From the cell containing the given text, extract its center point as (x, y) coordinate. 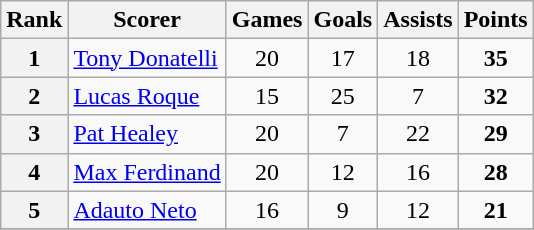
35 (496, 58)
Adauto Neto (147, 210)
22 (418, 134)
Games (267, 20)
Scorer (147, 20)
21 (496, 210)
17 (343, 58)
29 (496, 134)
Goals (343, 20)
Pat Healey (147, 134)
15 (267, 96)
9 (343, 210)
Tony Donatelli (147, 58)
25 (343, 96)
Max Ferdinand (147, 172)
18 (418, 58)
32 (496, 96)
Lucas Roque (147, 96)
4 (34, 172)
Points (496, 20)
3 (34, 134)
28 (496, 172)
1 (34, 58)
5 (34, 210)
2 (34, 96)
Assists (418, 20)
Rank (34, 20)
